Capture the cell that displays the provided text and extract its (x, y) central coordinate. 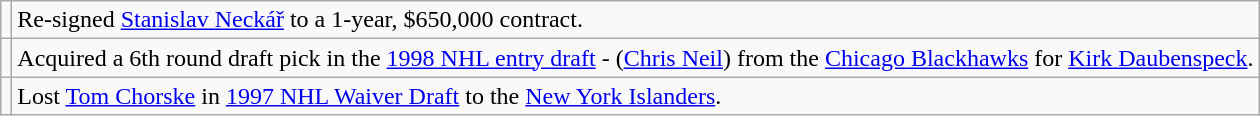
Lost Tom Chorske in 1997 NHL Waiver Draft to the New York Islanders. (636, 96)
Acquired a 6th round draft pick in the 1998 NHL entry draft - (Chris Neil) from the Chicago Blackhawks for Kirk Daubenspeck. (636, 58)
Re-signed Stanislav Neckář to a 1-year, $650,000 contract. (636, 20)
